Detect which cell encompasses the target text, then output its [x, y] center coordinate. 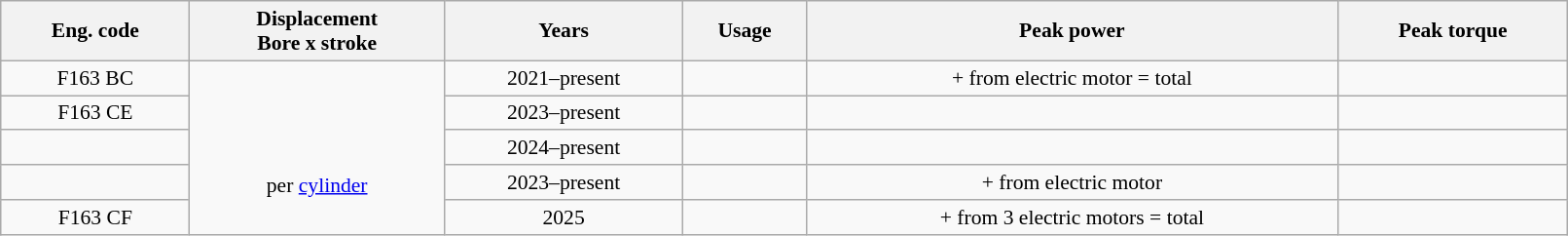
2025 [563, 217]
Usage [746, 31]
Years [563, 31]
DisplacementBore x stroke [317, 31]
Peak torque [1452, 31]
2024–present [563, 148]
F163 CF [95, 217]
2021–present [563, 78]
per cylinder [317, 147]
+ from electric motor [1072, 182]
Peak power [1072, 31]
F163 BC [95, 78]
+ from 3 electric motors = total [1072, 217]
F163 CE [95, 113]
+ from electric motor = total [1072, 78]
Eng. code [95, 31]
